For the text-containing cell, return its midpoint in [x, y] coordinate format. 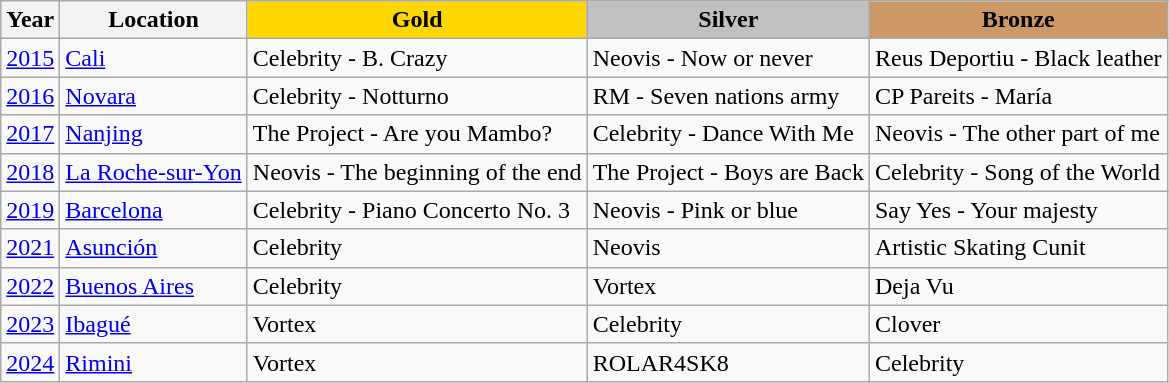
Year [30, 20]
Rimini [154, 362]
2023 [30, 324]
Neovis - Now or never [728, 58]
Say Yes - Your majesty [1018, 210]
Asunción [154, 248]
Clover [1018, 324]
2021 [30, 248]
RM - Seven nations army [728, 96]
2016 [30, 96]
Neovis - The beginning of the end [417, 172]
Cali [154, 58]
2017 [30, 134]
Novara [154, 96]
2015 [30, 58]
Neovis - Pink or blue [728, 210]
Neovis - The other part of me [1018, 134]
The Project - Are you Mambo? [417, 134]
2018 [30, 172]
Celebrity - Dance With Me [728, 134]
Neovis [728, 248]
Reus Deportiu - Black leather [1018, 58]
2022 [30, 286]
CP Pareits - María [1018, 96]
Silver [728, 20]
Celebrity - Notturno [417, 96]
Gold [417, 20]
ROLAR4SK8 [728, 362]
Nanjing [154, 134]
The Project - Boys are Back [728, 172]
2024 [30, 362]
Celebrity - Song of the World [1018, 172]
Bronze [1018, 20]
Ibagué [154, 324]
Deja Vu [1018, 286]
Artistic Skating Cunit [1018, 248]
Location [154, 20]
Celebrity - B. Crazy [417, 58]
La Roche-sur-Yon [154, 172]
Celebrity - Piano Concerto No. 3 [417, 210]
2019 [30, 210]
Buenos Aires [154, 286]
Barcelona [154, 210]
